Find where the given text appears and provide that cell's center as [x, y] coordinate. 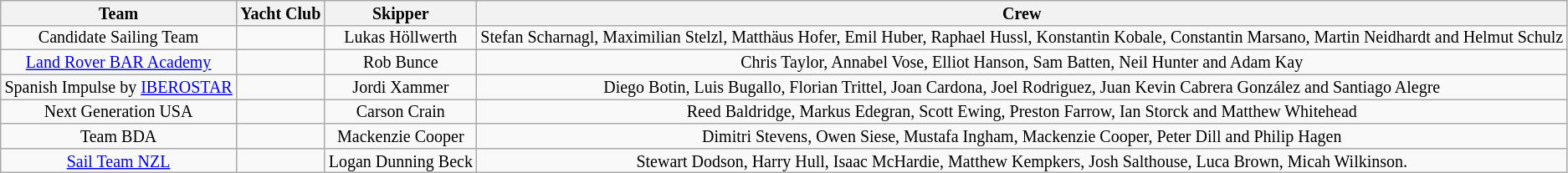
Carson Crain [401, 112]
Spanish Impulse by IBEROSTAR [119, 87]
Crew [1022, 13]
Logan Dunning Beck [401, 160]
Yacht Club [280, 13]
Candidate Sailing Team [119, 38]
Diego Botin, Luis Bugallo, Florian Trittel, Joan Cardona, Joel Rodriguez, Juan Kevin Cabrera González and Santiago Alegre [1022, 87]
Team BDA [119, 135]
Reed Baldridge, Markus Edegran, Scott Ewing, Preston Farrow, Ian Storck and Matthew Whitehead [1022, 112]
Chris Taylor, Annabel Vose, Elliot Hanson, Sam Batten, Neil Hunter and Adam Kay [1022, 62]
Sail Team NZL [119, 160]
Rob Bunce [401, 62]
Dimitri Stevens, Owen Siese, Mustafa Ingham, Mackenzie Cooper, Peter Dill and Philip Hagen [1022, 135]
Lukas Höllwerth [401, 38]
Mackenzie Cooper [401, 135]
Stewart Dodson, Harry Hull, Isaac McHardie, Matthew Kempkers, Josh Salthouse, Luca Brown, Micah Wilkinson. [1022, 160]
Team [119, 13]
Land Rover BAR Academy [119, 62]
Jordi Xammer [401, 87]
Skipper [401, 13]
Next Generation USA [119, 112]
